Detect which cell encompasses the target text, then output its [X, Y] center coordinate. 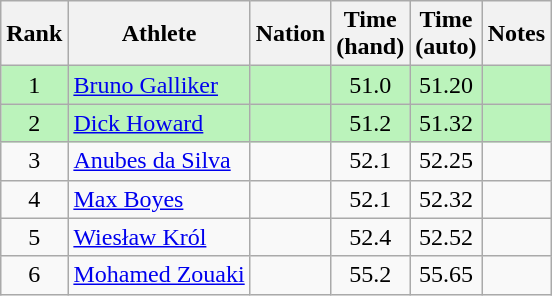
Time(auto) [446, 34]
52.52 [446, 237]
52.4 [370, 237]
51.32 [446, 123]
55.2 [370, 275]
52.25 [446, 161]
Rank [34, 34]
Bruno Galliker [159, 85]
2 [34, 123]
Dick Howard [159, 123]
4 [34, 199]
Notes [516, 34]
52.32 [446, 199]
5 [34, 237]
51.0 [370, 85]
6 [34, 275]
3 [34, 161]
1 [34, 85]
Anubes da Silva [159, 161]
Max Boyes [159, 199]
51.20 [446, 85]
55.65 [446, 275]
Athlete [159, 34]
51.2 [370, 123]
Nation [290, 34]
Wiesław Król [159, 237]
Time(hand) [370, 34]
Mohamed Zouaki [159, 275]
